For the text-containing cell, return its midpoint in [X, Y] coordinate format. 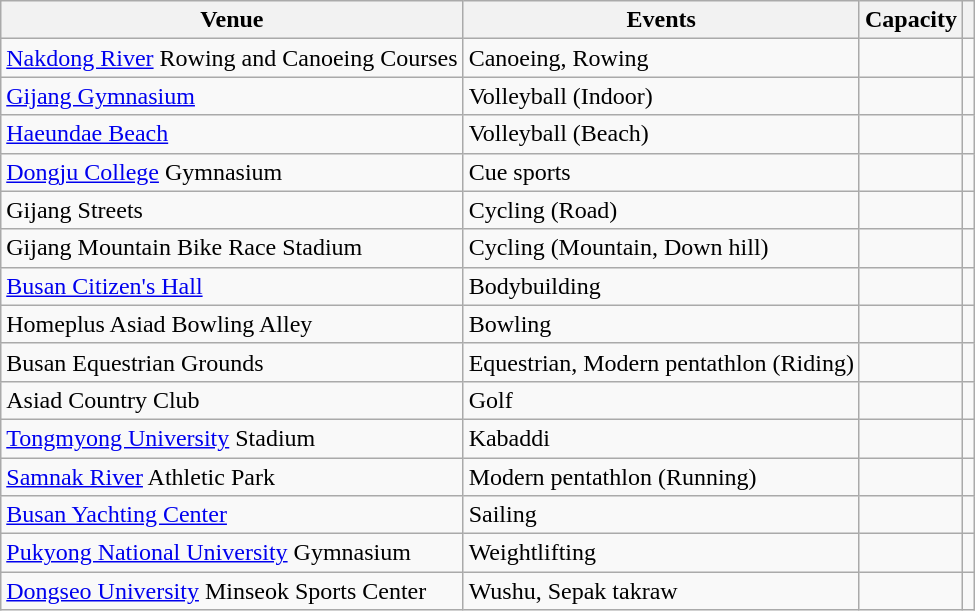
Dongju College Gymnasium [232, 172]
Busan Yachting Center [232, 515]
Kabaddi [661, 438]
Weightlifting [661, 553]
Venue [232, 20]
Bowling [661, 324]
Haeundae Beach [232, 134]
Cycling (Mountain, Down hill) [661, 248]
Modern pentathlon (Running) [661, 477]
Gijang Gymnasium [232, 96]
Capacity [910, 20]
Busan Equestrian Grounds [232, 362]
Pukyong National University Gymnasium [232, 553]
Golf [661, 400]
Wushu, Sepak takraw [661, 591]
Asiad Country Club [232, 400]
Gijang Streets [232, 210]
Equestrian, Modern pentathlon (Riding) [661, 362]
Nakdong River Rowing and Canoeing Courses [232, 58]
Volleyball (Indoor) [661, 96]
Dongseo University Minseok Sports Center [232, 591]
Sailing [661, 515]
Busan Citizen's Hall [232, 286]
Samnak River Athletic Park [232, 477]
Events [661, 20]
Homeplus Asiad Bowling Alley [232, 324]
Tongmyong University Stadium [232, 438]
Cycling (Road) [661, 210]
Cue sports [661, 172]
Bodybuilding [661, 286]
Volleyball (Beach) [661, 134]
Gijang Mountain Bike Race Stadium [232, 248]
Canoeing, Rowing [661, 58]
